Scan for the cell matching the given text and deliver its (x, y) coordinate at center. 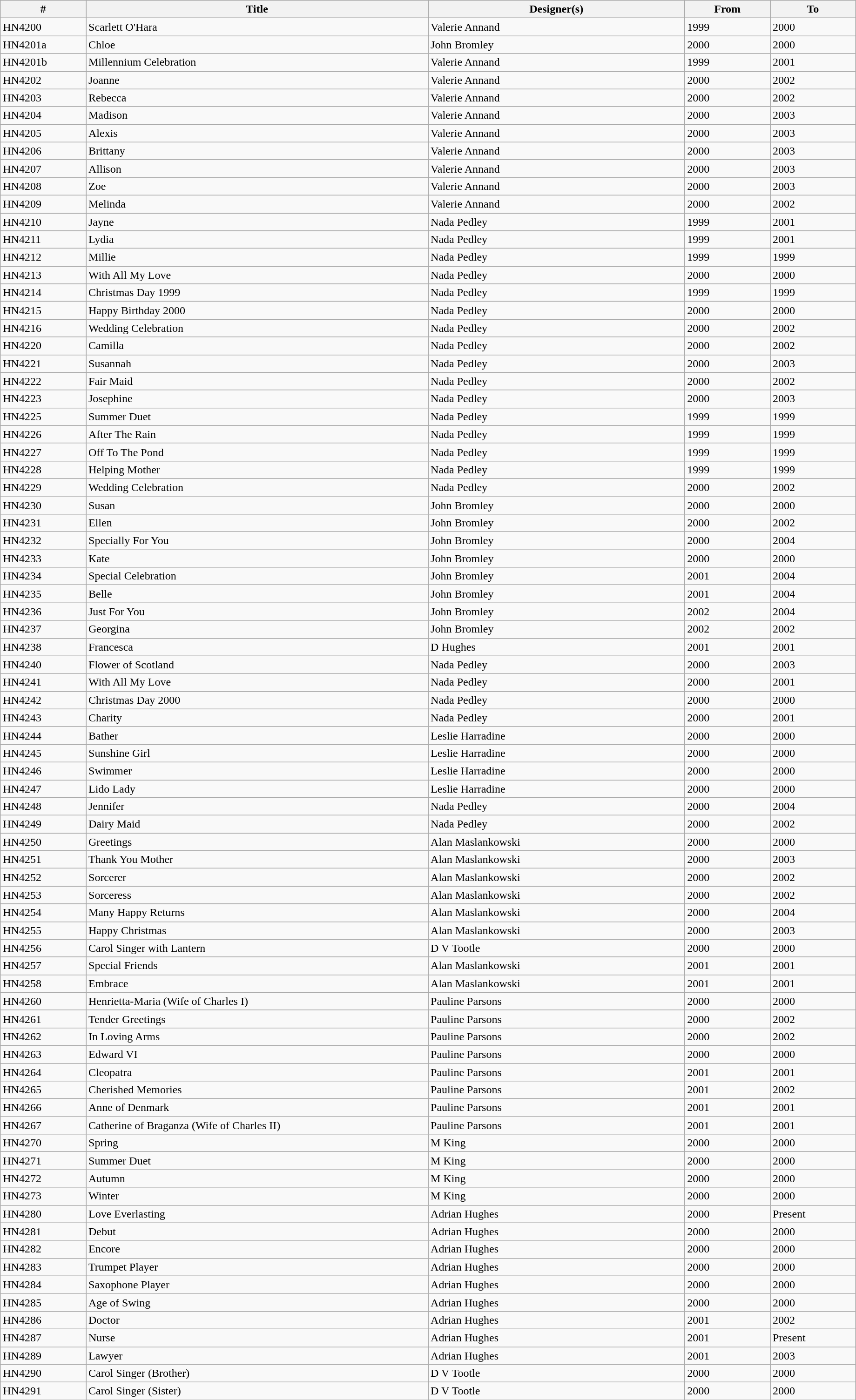
Dairy Maid (257, 824)
Cleopatra (257, 1072)
HN4250 (43, 842)
HN4226 (43, 434)
HN4260 (43, 1001)
Millennium Celebration (257, 62)
HN4235 (43, 594)
HN4241 (43, 682)
HN4202 (43, 80)
Chloe (257, 45)
Encore (257, 1249)
HN4232 (43, 541)
Zoe (257, 186)
HN4283 (43, 1267)
HN4230 (43, 505)
Susannah (257, 363)
Henrietta-Maria (Wife of Charles I) (257, 1001)
Tender Greetings (257, 1019)
HN4266 (43, 1108)
Susan (257, 505)
Jennifer (257, 807)
Happy Christmas (257, 930)
HN4273 (43, 1196)
Brittany (257, 151)
HN4211 (43, 240)
HN4209 (43, 204)
HN4225 (43, 417)
Lido Lady (257, 789)
Edward VI (257, 1054)
Doctor (257, 1320)
HN4216 (43, 328)
HN4237 (43, 629)
Sunshine Girl (257, 753)
Greetings (257, 842)
HN4214 (43, 293)
Ellen (257, 523)
Love Everlasting (257, 1214)
Flower of Scotland (257, 665)
Off To The Pond (257, 452)
HN4289 (43, 1356)
Title (257, 9)
Special Friends (257, 966)
Trumpet Player (257, 1267)
HN4205 (43, 133)
HN4208 (43, 186)
Nurse (257, 1338)
HN4270 (43, 1143)
Winter (257, 1196)
Designer(s) (557, 9)
Melinda (257, 204)
Embrace (257, 983)
HN4207 (43, 168)
HN4258 (43, 983)
HN4244 (43, 735)
HN4200 (43, 27)
Jayne (257, 222)
Rebecca (257, 98)
Many Happy Returns (257, 913)
HN4251 (43, 860)
Carol Singer (Sister) (257, 1391)
Helping Mother (257, 470)
HN4229 (43, 487)
Christmas Day 1999 (257, 293)
HN4210 (43, 222)
HN4222 (43, 381)
Special Celebration (257, 576)
Belle (257, 594)
Cherished Memories (257, 1090)
HN4215 (43, 310)
HN4287 (43, 1338)
Allison (257, 168)
HN4290 (43, 1373)
Carol Singer (Brother) (257, 1373)
Georgina (257, 629)
HN4257 (43, 966)
Saxophone Player (257, 1285)
HN4220 (43, 346)
Specially For You (257, 541)
After The Rain (257, 434)
HN4227 (43, 452)
Lydia (257, 240)
HN4247 (43, 789)
HN4267 (43, 1125)
Sorcerer (257, 877)
HN4212 (43, 257)
In Loving Arms (257, 1037)
Spring (257, 1143)
Charity (257, 718)
HN4249 (43, 824)
HN4231 (43, 523)
HN4254 (43, 913)
Catherine of Braganza (Wife of Charles II) (257, 1125)
HN4233 (43, 559)
HN4206 (43, 151)
Alexis (257, 133)
HN4246 (43, 771)
HN4201a (43, 45)
Kate (257, 559)
HN4223 (43, 399)
HN4248 (43, 807)
HN4284 (43, 1285)
HN4238 (43, 647)
Francesca (257, 647)
HN4291 (43, 1391)
Lawyer (257, 1356)
Autumn (257, 1178)
Camilla (257, 346)
HN4242 (43, 700)
Carol Singer with Lantern (257, 948)
Millie (257, 257)
HN4263 (43, 1054)
HN4203 (43, 98)
Christmas Day 2000 (257, 700)
Age of Swing (257, 1302)
HN4236 (43, 612)
HN4256 (43, 948)
HN4280 (43, 1214)
HN4253 (43, 895)
HN4245 (43, 753)
Madison (257, 115)
Swimmer (257, 771)
# (43, 9)
HN4234 (43, 576)
Joanne (257, 80)
HN4265 (43, 1090)
HN4240 (43, 665)
Thank You Mother (257, 860)
Anne of Denmark (257, 1108)
Debut (257, 1232)
HN4281 (43, 1232)
Fair Maid (257, 381)
HN4201b (43, 62)
Just For You (257, 612)
HN4272 (43, 1178)
HN4261 (43, 1019)
HN4204 (43, 115)
HN4286 (43, 1320)
To (813, 9)
D Hughes (557, 647)
HN4264 (43, 1072)
HN4255 (43, 930)
Scarlett O'Hara (257, 27)
HN4228 (43, 470)
HN4262 (43, 1037)
HN4285 (43, 1302)
HN4243 (43, 718)
HN4213 (43, 275)
Sorceress (257, 895)
HN4282 (43, 1249)
HN4252 (43, 877)
Bather (257, 735)
Josephine (257, 399)
HN4221 (43, 363)
Happy Birthday 2000 (257, 310)
HN4271 (43, 1161)
From (728, 9)
